Identify which cell holds the provided text, then report its (X, Y) central coordinate. 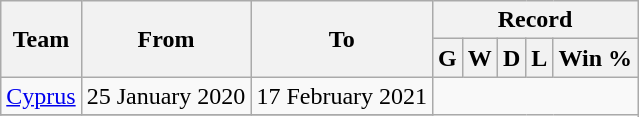
W (480, 58)
From (166, 39)
L (540, 58)
Win % (596, 58)
17 February 2021 (342, 96)
To (342, 39)
G (448, 58)
Team (41, 39)
Cyprus (41, 96)
25 January 2020 (166, 96)
D (511, 58)
Record (536, 20)
